Identify which cell holds the provided text, then report its [X, Y] central coordinate. 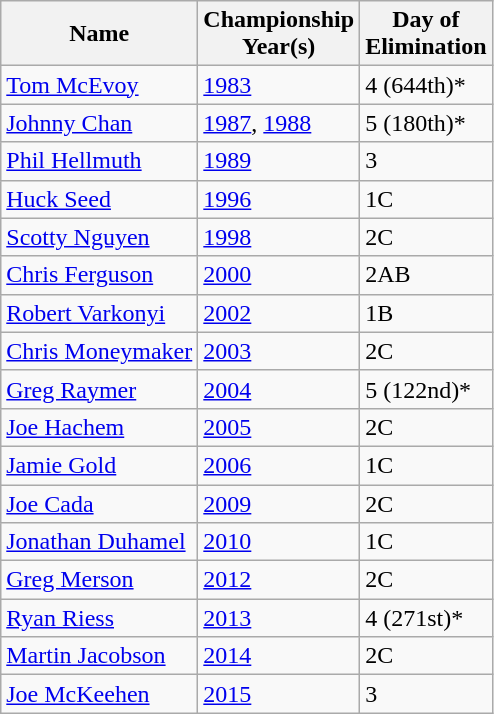
2002 [279, 313]
ChampionshipYear(s) [279, 34]
2006 [279, 465]
Robert Varkonyi [100, 313]
Johnny Chan [100, 123]
1983 [279, 85]
5 (180th)* [426, 123]
Greg Raymer [100, 389]
5 (122nd)* [426, 389]
2003 [279, 351]
Jonathan Duhamel [100, 542]
Chris Moneymaker [100, 351]
2013 [279, 618]
4 (271st)* [426, 618]
Tom McEvoy [100, 85]
2014 [279, 656]
Chris Ferguson [100, 275]
Joe McKeehen [100, 694]
2009 [279, 503]
2005 [279, 427]
Scotty Nguyen [100, 237]
Ryan Riess [100, 618]
2000 [279, 275]
2AB [426, 275]
Greg Merson [100, 580]
Day ofElimination [426, 34]
1998 [279, 237]
Martin Jacobson [100, 656]
2015 [279, 694]
Phil Hellmuth [100, 161]
Joe Hachem [100, 427]
Name [100, 34]
2012 [279, 580]
Joe Cada [100, 503]
1B [426, 313]
1987, 1988 [279, 123]
1989 [279, 161]
4 (644th)* [426, 85]
2010 [279, 542]
Huck Seed [100, 199]
Jamie Gold [100, 465]
2004 [279, 389]
1996 [279, 199]
